Scan for the cell matching the given text and deliver its (x, y) coordinate at center. 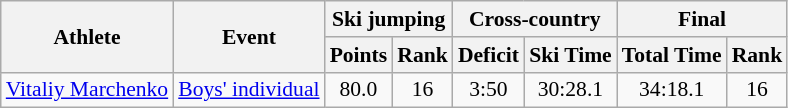
Vitaliy Marchenko (87, 90)
Boys' individual (248, 90)
Deficit (488, 55)
30:28.1 (570, 90)
Ski jumping (389, 19)
Event (248, 36)
Athlete (87, 36)
34:18.1 (672, 90)
Ski Time (570, 55)
Cross-country (535, 19)
Final (702, 19)
80.0 (359, 90)
3:50 (488, 90)
Total Time (672, 55)
Points (359, 55)
